Pinpoint the cell where the given text exists, returning its [X, Y] midpoint coordinate. 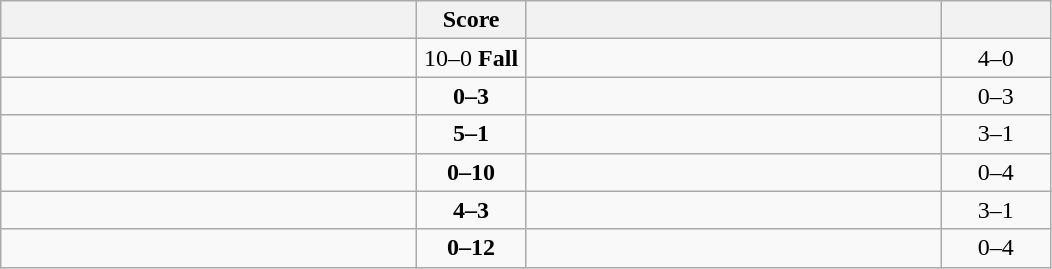
5–1 [472, 134]
0–12 [472, 248]
10–0 Fall [472, 58]
4–3 [472, 210]
4–0 [996, 58]
0–10 [472, 172]
Score [472, 20]
